For the text-containing cell, return its midpoint in [X, Y] coordinate format. 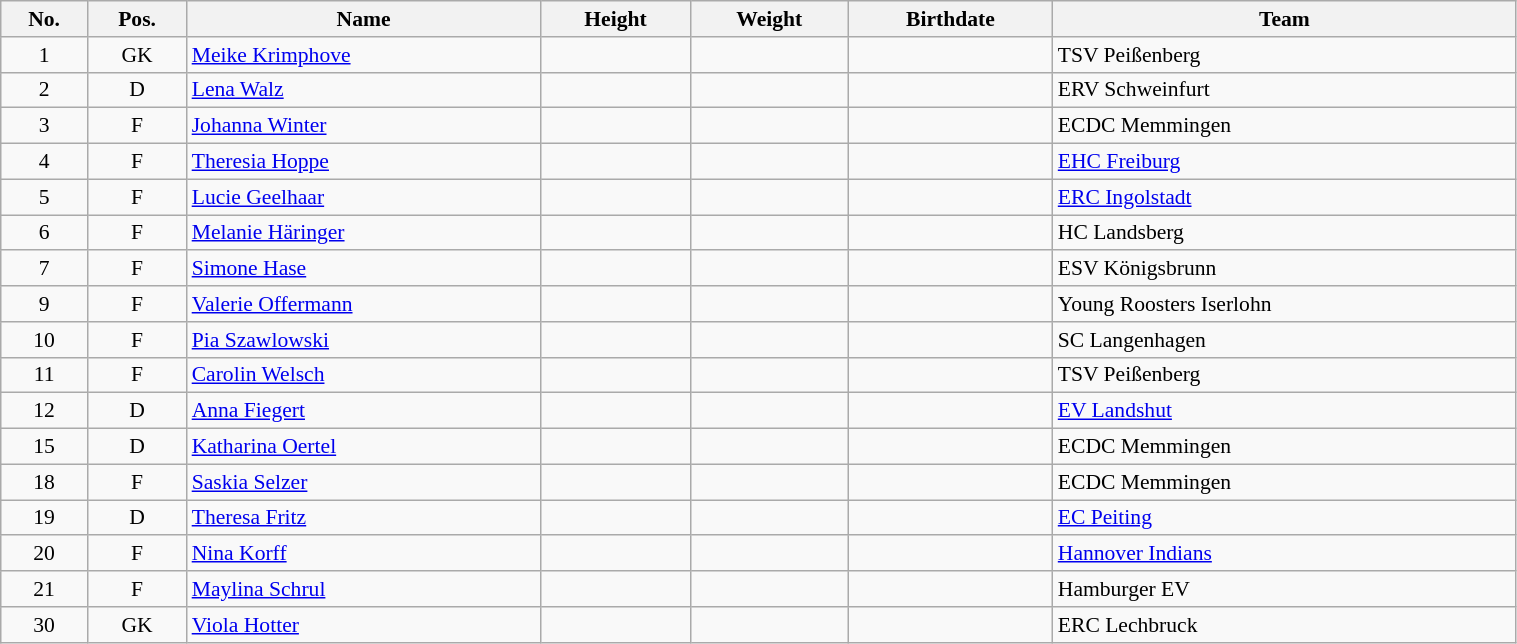
Hannover Indians [1284, 554]
ERV Schweinfurt [1284, 90]
Pos. [136, 19]
SC Langenhagen [1284, 340]
Anna Fiegert [364, 411]
Simone Hase [364, 269]
19 [44, 518]
6 [44, 233]
Lucie Geelhaar [364, 197]
EHC Freiburg [1284, 162]
Maylina Schrul [364, 589]
18 [44, 482]
Johanna Winter [364, 126]
3 [44, 126]
4 [44, 162]
Katharina Oertel [364, 447]
Birthdate [950, 19]
ERC Lechbruck [1284, 625]
15 [44, 447]
Valerie Offermann [364, 304]
EV Landshut [1284, 411]
ESV Königsbrunn [1284, 269]
No. [44, 19]
Pia Szawlowski [364, 340]
7 [44, 269]
Height [615, 19]
ERC Ingolstadt [1284, 197]
Theresia Hoppe [364, 162]
Name [364, 19]
HC Landsberg [1284, 233]
Melanie Häringer [364, 233]
Theresa Fritz [364, 518]
1 [44, 55]
2 [44, 90]
10 [44, 340]
11 [44, 375]
9 [44, 304]
21 [44, 589]
Hamburger EV [1284, 589]
5 [44, 197]
EC Peiting [1284, 518]
Weight [770, 19]
Nina Korff [364, 554]
Team [1284, 19]
30 [44, 625]
12 [44, 411]
Meike Krimphove [364, 55]
Saskia Selzer [364, 482]
Carolin Welsch [364, 375]
20 [44, 554]
Young Roosters Iserlohn [1284, 304]
Lena Walz [364, 90]
Viola Hotter [364, 625]
